Provide the [X, Y] coordinate of the cell's center where the given text is located.  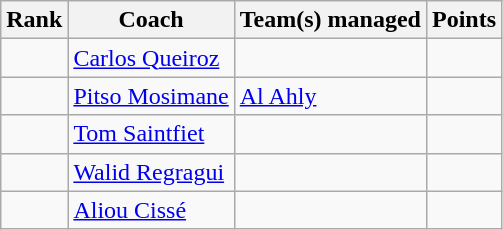
Pitso Mosimane [151, 96]
Coach [151, 20]
Team(s) managed [330, 20]
Carlos Queiroz [151, 58]
Walid Regragui [151, 172]
Points [464, 20]
Tom Saintfiet [151, 134]
Rank [34, 20]
Aliou Cissé [151, 210]
Al Ahly [330, 96]
